Detect which cell encompasses the target text, then output its (x, y) center coordinate. 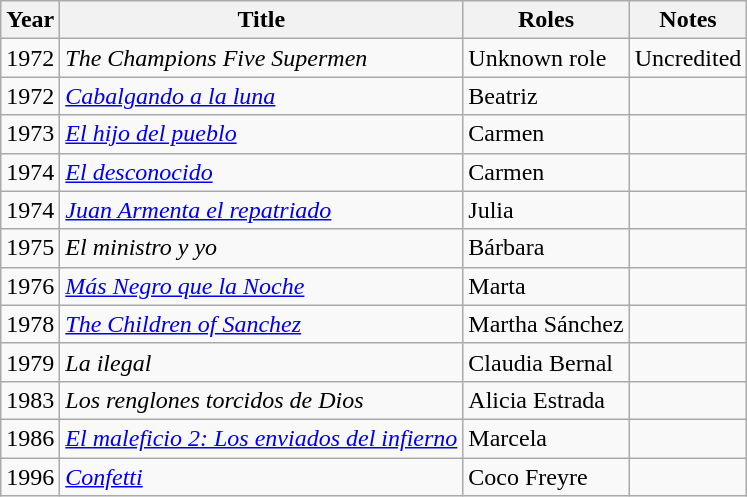
Juan Armenta el repatriado (262, 210)
Julia (546, 210)
1986 (30, 438)
El ministro y yo (262, 248)
1978 (30, 324)
Marta (546, 286)
Más Negro que la Noche (262, 286)
Uncredited (688, 58)
Claudia Bernal (546, 362)
1975 (30, 248)
El hijo del pueblo (262, 134)
Unknown role (546, 58)
Year (30, 20)
Roles (546, 20)
Los renglones torcidos de Dios (262, 400)
Cabalgando a la luna (262, 96)
El desconocido (262, 172)
Coco Freyre (546, 477)
1983 (30, 400)
La ilegal (262, 362)
El maleficio 2: Los enviados del infierno (262, 438)
Alicia Estrada (546, 400)
Marcela (546, 438)
1976 (30, 286)
The Champions Five Supermen (262, 58)
The Children of Sanchez (262, 324)
Bárbara (546, 248)
Confetti (262, 477)
Title (262, 20)
Martha Sánchez (546, 324)
1996 (30, 477)
1979 (30, 362)
Notes (688, 20)
Beatriz (546, 96)
1973 (30, 134)
